For the text-containing cell, return its midpoint in (x, y) coordinate format. 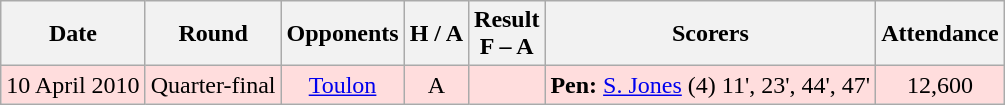
Attendance (940, 34)
Toulon (342, 85)
Date (73, 34)
Opponents (342, 34)
Round (213, 34)
Quarter-final (213, 85)
10 April 2010 (73, 85)
Scorers (710, 34)
H / A (436, 34)
ResultF – A (507, 34)
A (436, 85)
Pen: S. Jones (4) 11', 23', 44', 47' (710, 85)
12,600 (940, 85)
